Identify which cell holds the provided text, then report its [x, y] central coordinate. 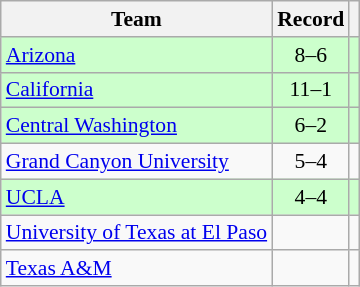
6–2 [310, 126]
11–1 [310, 90]
8–6 [310, 55]
Team [136, 19]
Texas A&M [136, 269]
UCLA [136, 197]
Central Washington [136, 126]
University of Texas at El Paso [136, 233]
Record [310, 19]
5–4 [310, 162]
Arizona [136, 55]
Grand Canyon University [136, 162]
California [136, 90]
4–4 [310, 197]
